From the cell containing the given text, extract its center point as [x, y] coordinate. 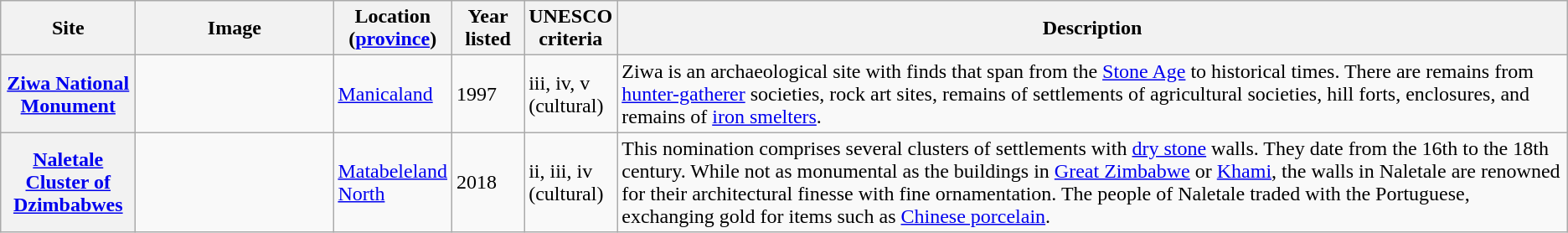
ii, iii, iv (cultural) [571, 183]
1997 [488, 94]
2018 [488, 183]
Ziwa National Monument [69, 94]
Naletale Cluster of Dzimbabwes [69, 183]
UNESCO criteria [571, 28]
Manicaland [393, 94]
Site [69, 28]
Location (province) [393, 28]
Year listed [488, 28]
iii, iv, v (cultural) [571, 94]
Matabeleland North [393, 183]
Image [235, 28]
Description [1092, 28]
